Identify which cell holds the provided text, then report its [x, y] central coordinate. 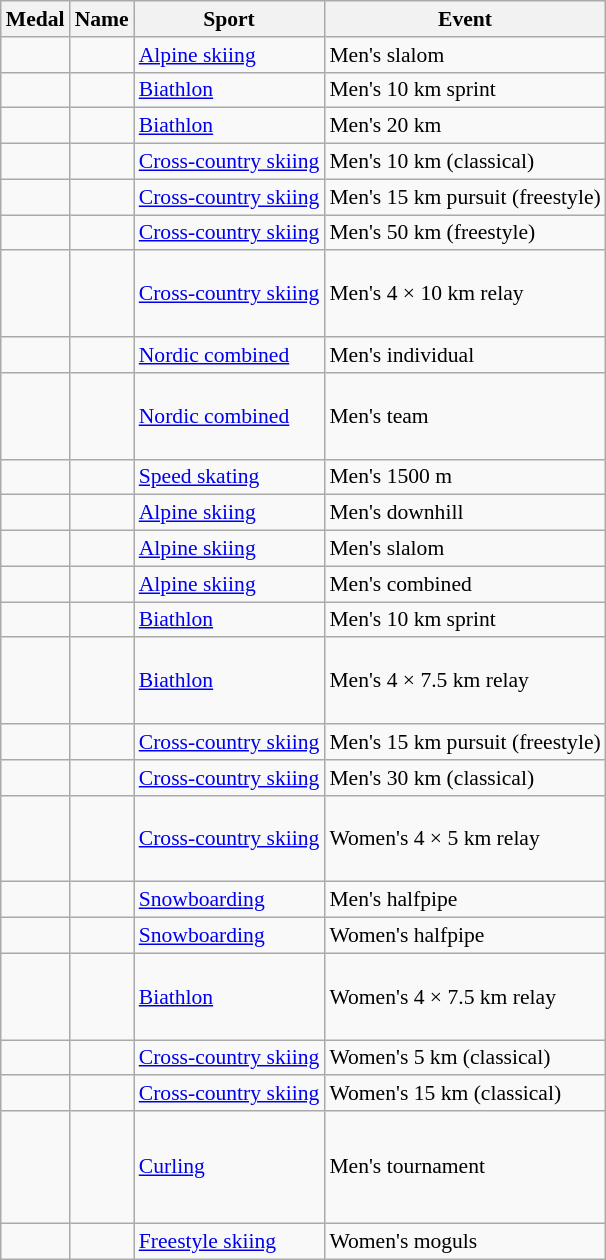
Men's team [464, 416]
Women's moguls [464, 1241]
Women's 5 km (classical) [464, 1058]
Men's 20 km [464, 126]
Men's tournament [464, 1167]
Speed skating [230, 477]
Men's combined [464, 584]
Freestyle skiing [230, 1241]
Men's 4 × 10 km relay [464, 294]
Sport [230, 19]
Women's halfpipe [464, 936]
Men's individual [464, 355]
Men's halfpipe [464, 900]
Name [102, 19]
Medal [36, 19]
Men's 50 km (freestyle) [464, 233]
Event [464, 19]
Men's 1500 m [464, 477]
Men's 10 km (classical) [464, 162]
Men's 4 × 7.5 km relay [464, 682]
Women's 4 × 5 km relay [464, 838]
Women's 4 × 7.5 km relay [464, 996]
Men's downhill [464, 513]
Women's 15 km (classical) [464, 1094]
Men's 30 km (classical) [464, 778]
Curling [230, 1167]
